Capture the cell that displays the provided text and extract its [X, Y] central coordinate. 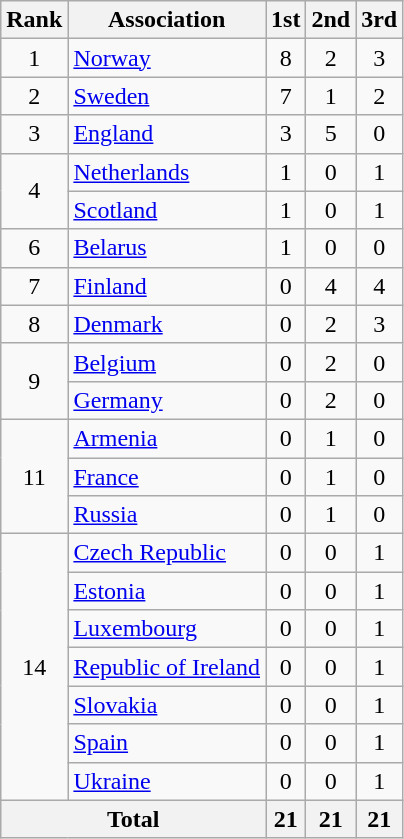
14 [34, 667]
Finland [167, 286]
Belgium [167, 362]
5 [331, 134]
Republic of Ireland [167, 667]
Luxembourg [167, 629]
Germany [167, 400]
France [167, 477]
Armenia [167, 438]
1st [286, 20]
Scotland [167, 210]
Association [167, 20]
Czech Republic [167, 553]
Estonia [167, 591]
Belarus [167, 248]
6 [34, 248]
Denmark [167, 324]
Rank [34, 20]
2nd [331, 20]
Slovakia [167, 705]
Total [134, 819]
Norway [167, 58]
Ukraine [167, 781]
Spain [167, 743]
9 [34, 381]
Sweden [167, 96]
11 [34, 476]
3rd [380, 20]
Netherlands [167, 172]
Russia [167, 515]
England [167, 134]
